For the text-containing cell, return its midpoint in (x, y) coordinate format. 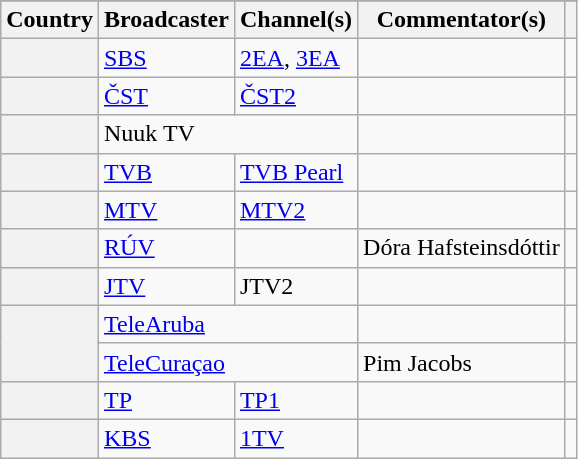
Country (50, 20)
JTV (166, 286)
Broadcaster (166, 20)
Pim Jacobs (462, 362)
2EA, 3EA (296, 58)
SBS (166, 58)
Commentator(s) (462, 20)
TeleCuraçao (228, 362)
Channel(s) (296, 20)
ČST (166, 96)
JTV2 (296, 286)
KBS (166, 438)
MTV (166, 210)
TVB Pearl (296, 172)
TP1 (296, 400)
1TV (296, 438)
Dóra Hafsteinsdóttir (462, 248)
RÚV (166, 248)
ČST2 (296, 96)
TeleAruba (228, 324)
TVB (166, 172)
MTV2 (296, 210)
TP (166, 400)
Nuuk TV (228, 134)
